Pinpoint the cell where the given text exists, returning its (X, Y) midpoint coordinate. 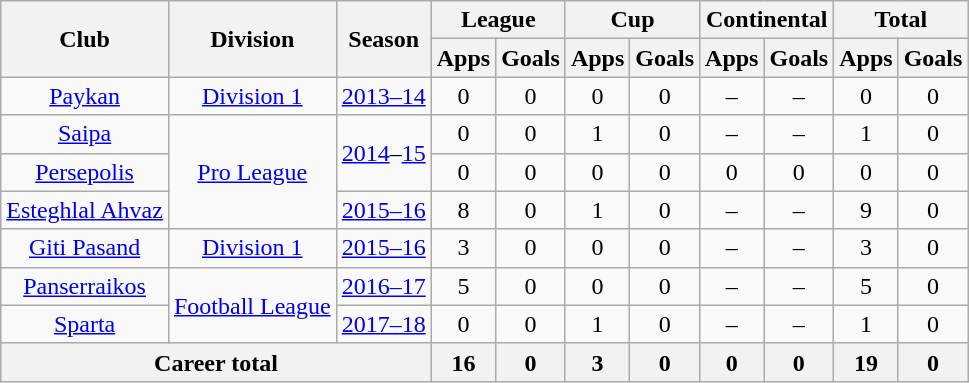
Division (252, 39)
Paykan (85, 96)
Sparta (85, 324)
16 (463, 362)
Continental (767, 20)
2013–14 (384, 96)
2016–17 (384, 286)
Persepolis (85, 172)
Giti Pasand (85, 248)
Pro League (252, 172)
Saipa (85, 134)
Cup (632, 20)
19 (866, 362)
Total (901, 20)
Club (85, 39)
9 (866, 210)
Panserraikos (85, 286)
Season (384, 39)
League (498, 20)
Esteghlal Ahvaz (85, 210)
2017–18 (384, 324)
Football League (252, 305)
8 (463, 210)
Career total (216, 362)
2014–15 (384, 153)
